Locate the cell with the specified text and output its (X, Y) center coordinate. 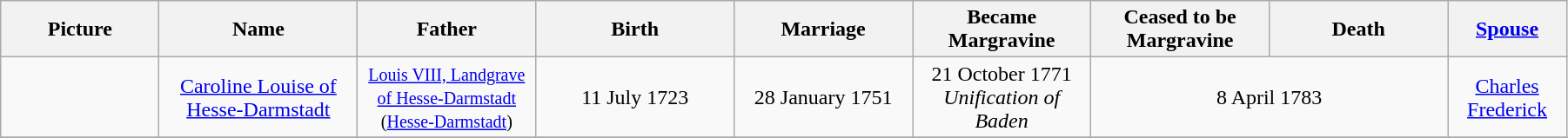
Louis VIII, Landgrave of Hesse-Darmstadt(Hesse-Darmstadt) (447, 97)
8 April 1783 (1270, 97)
Charles Frederick (1507, 97)
28 January 1751 (823, 97)
11 July 1723 (635, 97)
Father (447, 30)
Marriage (823, 30)
Death (1359, 30)
Name (258, 30)
21 October 1771Unification of Baden (1002, 97)
Spouse (1507, 30)
Picture (80, 30)
Birth (635, 30)
Became Margravine (1002, 30)
Ceased to be Margravine (1180, 30)
Caroline Louise of Hesse-Darmstadt (258, 97)
